For the text-containing cell, return its midpoint in (X, Y) coordinate format. 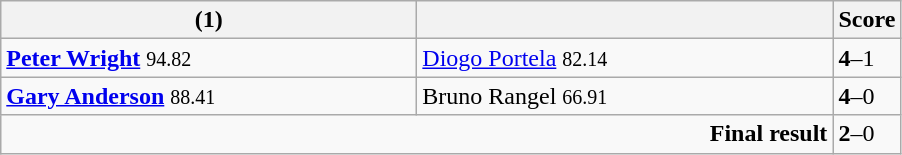
2–0 (867, 134)
Diogo Portela 82.14 (625, 58)
4–1 (867, 58)
Score (867, 20)
(1) (209, 20)
Gary Anderson 88.41 (209, 96)
Bruno Rangel 66.91 (625, 96)
4–0 (867, 96)
Final result (417, 134)
Peter Wright 94.82 (209, 58)
